Find where the given text appears and provide that cell's center as (x, y) coordinate. 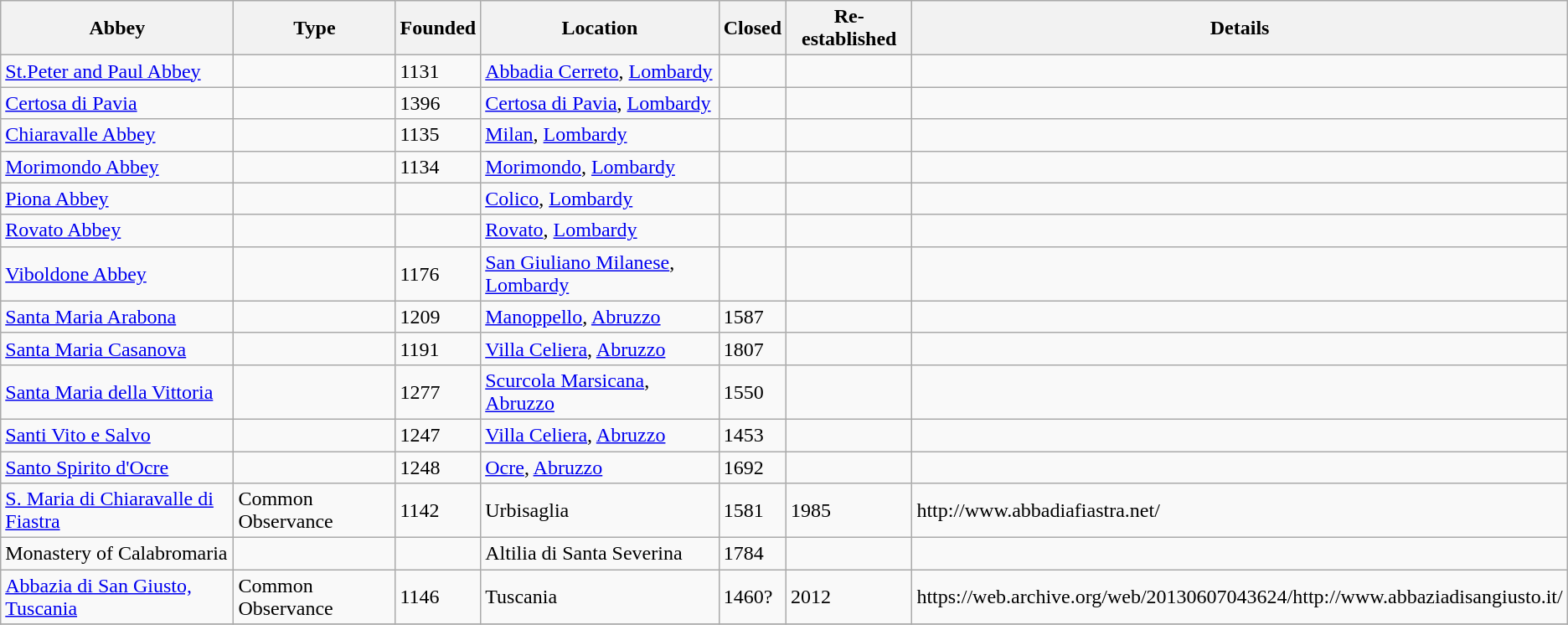
Rovato, Lombardy (600, 230)
Ocre, Abruzzo (600, 467)
1248 (438, 467)
1134 (438, 167)
1784 (752, 554)
Morimondo, Lombardy (600, 167)
Scurcola Marsicana, Abruzzo (600, 392)
Santa Maria Casanova (117, 349)
Location (600, 28)
1460? (752, 597)
1396 (438, 103)
Piona Abbey (117, 199)
1550 (752, 392)
1807 (752, 349)
San Giuliano Milanese, Lombardy (600, 273)
Re-established (849, 28)
https://web.archive.org/web/20130607043624/http://www.abbaziadisangiusto.it/ (1240, 597)
Santa Maria della Vittoria (117, 392)
1176 (438, 273)
1135 (438, 135)
Certosa di Pavia, Lombardy (600, 103)
Viboldone Abbey (117, 273)
1209 (438, 317)
Abbazia di San Giusto, Tuscania (117, 597)
2012 (849, 597)
Monastery of Calabromaria (117, 554)
Abbadia Cerreto, Lombardy (600, 71)
1581 (752, 511)
Santo Spirito d'Ocre (117, 467)
1277 (438, 392)
Founded (438, 28)
Urbisaglia (600, 511)
Santa Maria Arabona (117, 317)
Manoppello, Abruzzo (600, 317)
S. Maria di Chiaravalle di Fiastra (117, 511)
Chiaravalle Abbey (117, 135)
Milan, Lombardy (600, 135)
Details (1240, 28)
1142 (438, 511)
Rovato Abbey (117, 230)
1453 (752, 435)
Altilia di Santa Severina (600, 554)
1247 (438, 435)
Certosa di Pavia (117, 103)
1587 (752, 317)
1146 (438, 597)
Morimondo Abbey (117, 167)
http://www.abbadiafiastra.net/ (1240, 511)
1131 (438, 71)
1985 (849, 511)
Abbey (117, 28)
Type (315, 28)
Tuscania (600, 597)
Closed (752, 28)
Santi Vito e Salvo (117, 435)
St.Peter and Paul Abbey (117, 71)
1191 (438, 349)
Colico, Lombardy (600, 199)
1692 (752, 467)
